For the text-containing cell, return its midpoint in (X, Y) coordinate format. 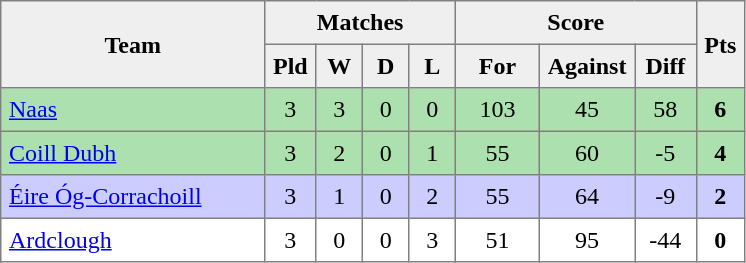
58 (666, 110)
Naas (133, 110)
Diff (666, 66)
Coill Dubh (133, 153)
Team (133, 44)
Ardclough (133, 240)
Against (586, 66)
W (339, 66)
60 (586, 153)
95 (586, 240)
64 (586, 197)
Score (576, 23)
Matches (360, 23)
4 (720, 153)
-9 (666, 197)
Éire Óg-Corrachoill (133, 197)
45 (586, 110)
51 (497, 240)
103 (497, 110)
For (497, 66)
-44 (666, 240)
D (385, 66)
-5 (666, 153)
L (432, 66)
Pld (290, 66)
6 (720, 110)
Pts (720, 44)
